For the text-containing cell, return its midpoint in (x, y) coordinate format. 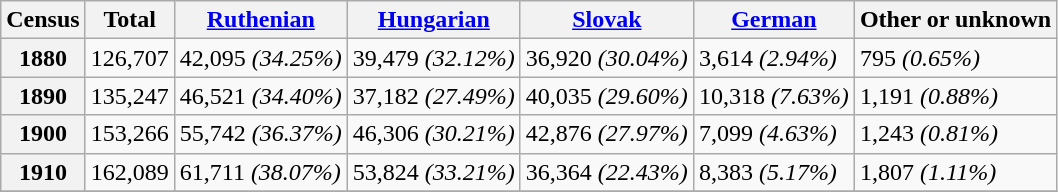
40,035 (29.60%) (606, 96)
German (774, 20)
1910 (43, 172)
61,711 (38.07%) (260, 172)
135,247 (130, 96)
1,807 (1.11%) (955, 172)
37,182 (27.49%) (434, 96)
126,707 (130, 58)
153,266 (130, 134)
46,306 (30.21%) (434, 134)
36,364 (22.43%) (606, 172)
795 (0.65%) (955, 58)
42,095 (34.25%) (260, 58)
8,383 (5.17%) (774, 172)
46,521 (34.40%) (260, 96)
10,318 (7.63%) (774, 96)
162,089 (130, 172)
3,614 (2.94%) (774, 58)
Hungarian (434, 20)
39,479 (32.12%) (434, 58)
53,824 (33.21%) (434, 172)
Slovak (606, 20)
Total (130, 20)
1890 (43, 96)
Ruthenian (260, 20)
1,191 (0.88%) (955, 96)
1900 (43, 134)
Other or unknown (955, 20)
55,742 (36.37%) (260, 134)
Census (43, 20)
1,243 (0.81%) (955, 134)
7,099 (4.63%) (774, 134)
42,876 (27.97%) (606, 134)
1880 (43, 58)
36,920 (30.04%) (606, 58)
